Find where the given text appears and provide that cell's center as [X, Y] coordinate. 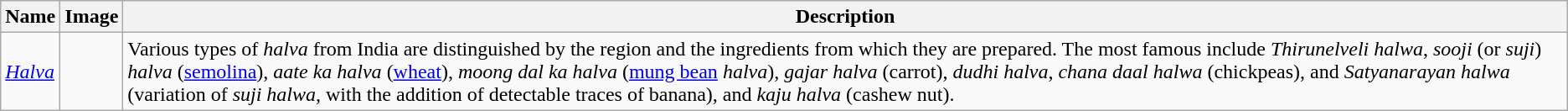
Name [30, 17]
Halva [30, 71]
Image [92, 17]
Description [845, 17]
